Determine the [x, y] coordinate at the center of the cell enclosing the given text.  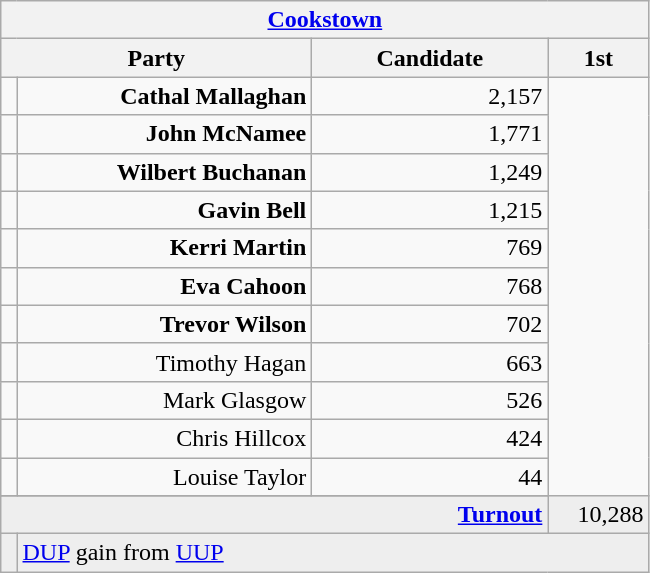
44 [430, 477]
Wilbert Buchanan [164, 172]
DUP gain from UUP [333, 553]
2,157 [430, 96]
663 [430, 362]
1st [598, 58]
424 [430, 438]
Eva Cahoon [164, 286]
Chris Hillcox [164, 438]
Trevor Wilson [164, 324]
Turnout [274, 515]
769 [430, 248]
Party [156, 58]
Mark Glasgow [164, 400]
1,215 [430, 210]
Candidate [430, 58]
Cookstown [325, 20]
1,249 [430, 172]
Timothy Hagan [164, 362]
768 [430, 286]
10,288 [598, 515]
526 [430, 400]
1,771 [430, 134]
702 [430, 324]
Gavin Bell [164, 210]
Cathal Mallaghan [164, 96]
Kerri Martin [164, 248]
John McNamee [164, 134]
Louise Taylor [164, 477]
